Pinpoint the cell where the given text exists, returning its (X, Y) midpoint coordinate. 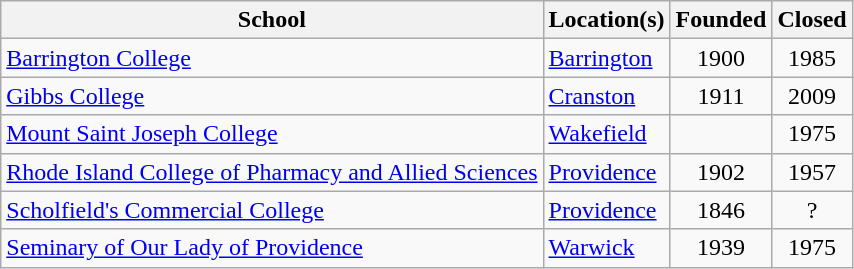
Barrington College (272, 58)
1939 (721, 248)
2009 (812, 96)
1846 (721, 210)
1900 (721, 58)
Closed (812, 20)
? (812, 210)
Warwick (606, 248)
1985 (812, 58)
Location(s) (606, 20)
Barrington (606, 58)
Gibbs College (272, 96)
Scholfield's Commercial College (272, 210)
Founded (721, 20)
Wakefield (606, 134)
Seminary of Our Lady of Providence (272, 248)
Rhode Island College of Pharmacy and Allied Sciences (272, 172)
1957 (812, 172)
Cranston (606, 96)
1902 (721, 172)
1911 (721, 96)
Mount Saint Joseph College (272, 134)
School (272, 20)
